Extract the (X, Y) coordinate from the center of the cell holding the provided text.  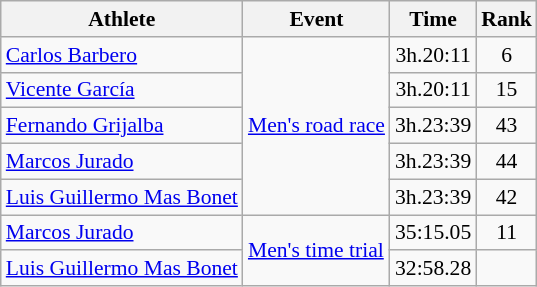
Time (433, 19)
Rank (506, 19)
Men's time trial (316, 250)
44 (506, 162)
32:58.28 (433, 269)
11 (506, 233)
Men's road race (316, 126)
Carlos Barbero (122, 55)
6 (506, 55)
35:15.05 (433, 233)
43 (506, 126)
Vicente García (122, 90)
Athlete (122, 19)
42 (506, 197)
Fernando Grijalba (122, 126)
Event (316, 19)
15 (506, 90)
